Return the [X, Y] coordinate for the center point of the cell that contains the specified text.  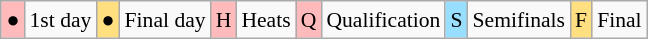
Q [309, 20]
H [224, 20]
Semifinals [519, 20]
F [581, 20]
Final [620, 20]
Qualification [383, 20]
1st day [60, 20]
Final day [166, 20]
Heats [266, 20]
S [456, 20]
